Determine the [X, Y] coordinate at the center of the cell enclosing the given text.  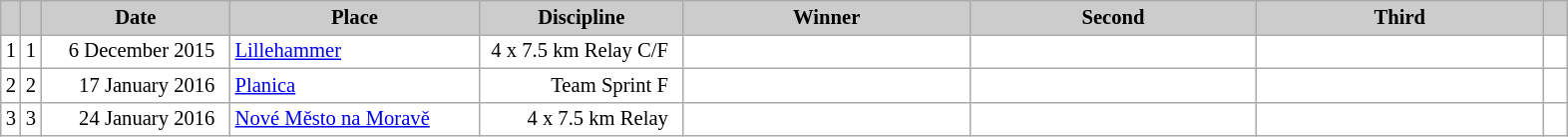
4 x 7.5 km Relay [581, 119]
Place [355, 17]
Discipline [581, 17]
Planica [355, 85]
17 January 2016 [136, 85]
Winner [826, 17]
Lillehammer [355, 51]
Third [1400, 17]
6 December 2015 [136, 51]
Second [1113, 17]
24 January 2016 [136, 119]
Team Sprint F [581, 85]
4 x 7.5 km Relay C/F [581, 51]
Date [136, 17]
Nové Město na Moravě [355, 119]
